Provide the (x, y) coordinate of the cell's center where the given text is located.  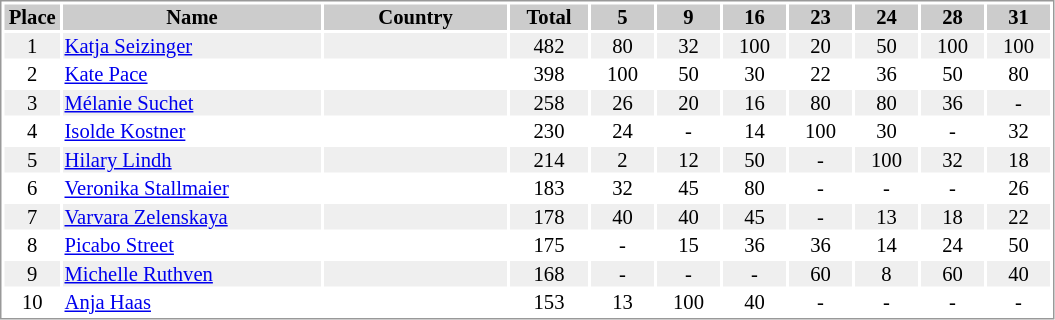
Veronika Stallmaier (192, 189)
Isolde Kostner (192, 131)
Varvara Zelenskaya (192, 217)
Name (192, 17)
Katja Seizinger (192, 46)
12 (688, 160)
3 (32, 103)
4 (32, 131)
153 (549, 303)
23 (820, 17)
Kate Pace (192, 75)
1 (32, 46)
230 (549, 131)
31 (1018, 17)
168 (549, 274)
183 (549, 189)
15 (688, 245)
Place (32, 17)
175 (549, 245)
482 (549, 46)
Michelle Ruthven (192, 274)
Hilary Lindh (192, 160)
7 (32, 217)
Picabo Street (192, 245)
Anja Haas (192, 303)
398 (549, 75)
258 (549, 103)
Total (549, 17)
Country (416, 17)
Mélanie Suchet (192, 103)
6 (32, 189)
10 (32, 303)
178 (549, 217)
28 (952, 17)
214 (549, 160)
